Find where the given text appears and provide that cell's center as [X, Y] coordinate. 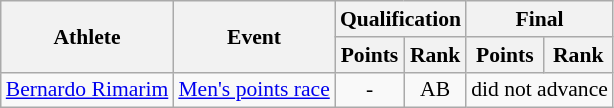
Event [254, 36]
Qualification [400, 19]
did not advance [540, 90]
Athlete [88, 36]
AB [435, 90]
Bernardo Rimarim [88, 90]
- [370, 90]
Final [540, 19]
Men's points race [254, 90]
